Search for the cell housing the specified text and yield its [X, Y] center coordinate. 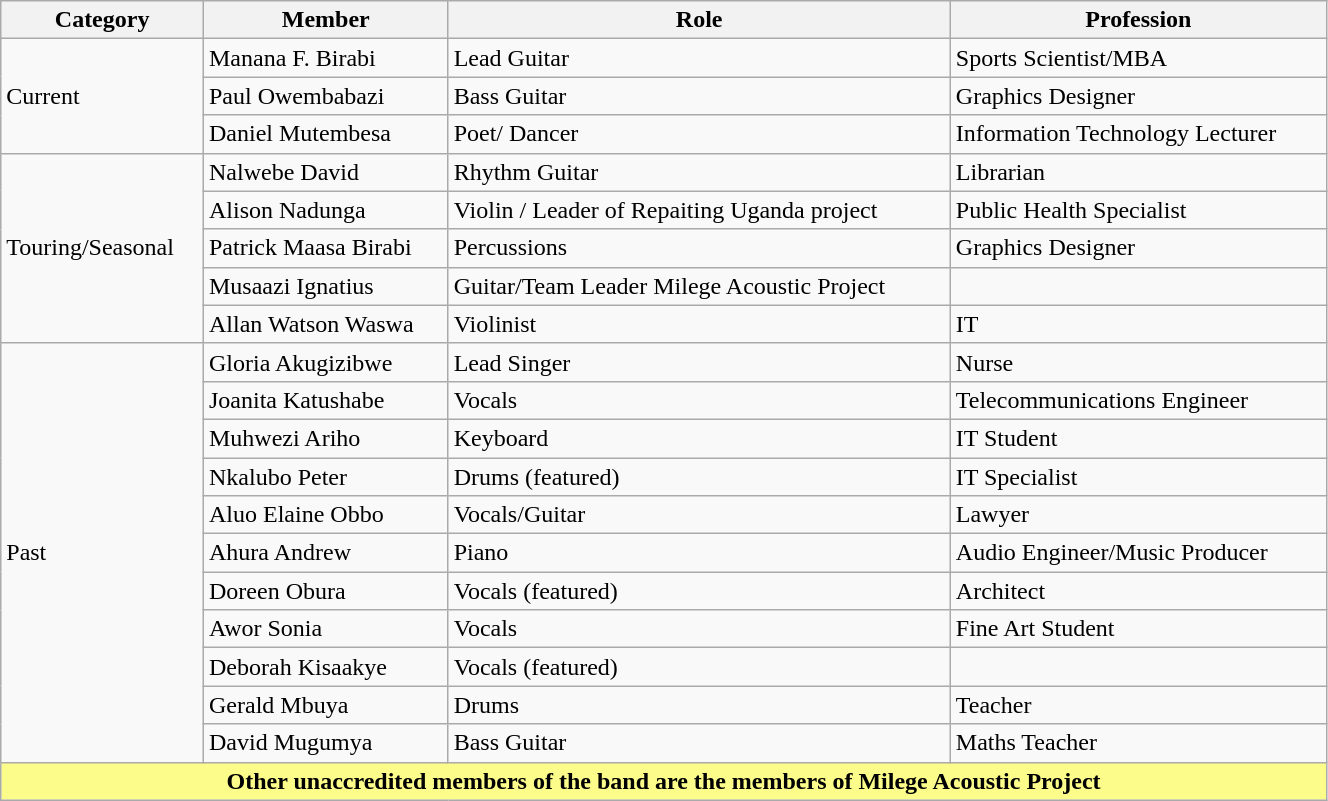
Public Health Specialist [1138, 210]
Daniel Mutembesa [326, 134]
Ahura Andrew [326, 553]
Audio Engineer/Music Producer [1138, 553]
Other unaccredited members of the band are the members of Milege Acoustic Project [664, 781]
Category [102, 20]
Lead Singer [699, 362]
Maths Teacher [1138, 743]
Nkalubo Peter [326, 477]
Nalwebe David [326, 172]
IT [1138, 324]
Architect [1138, 591]
Role [699, 20]
Deborah Kisaakye [326, 667]
Manana F. Birabi [326, 58]
Patrick Maasa Birabi [326, 248]
Percussions [699, 248]
Violinist [699, 324]
Rhythm Guitar [699, 172]
Librarian [1138, 172]
Guitar/Team Leader Milege Acoustic Project [699, 286]
Violin / Leader of Repaiting Uganda project [699, 210]
Current [102, 96]
Musaazi Ignatius [326, 286]
Poet/ Dancer [699, 134]
Doreen Obura [326, 591]
Alison Nadunga [326, 210]
Gerald Mbuya [326, 705]
Sports Scientist/MBA [1138, 58]
Drums [699, 705]
Piano [699, 553]
Allan Watson Waswa [326, 324]
Lead Guitar [699, 58]
Touring/Seasonal [102, 248]
Profession [1138, 20]
Nurse [1138, 362]
Muhwezi Ariho [326, 438]
Vocals/Guitar [699, 515]
Gloria Akugizibwe [326, 362]
Member [326, 20]
Fine Art Student [1138, 629]
Drums (featured) [699, 477]
Past [102, 552]
Keyboard [699, 438]
Aluo Elaine Obbo [326, 515]
Information Technology Lecturer [1138, 134]
Joanita Katushabe [326, 400]
Lawyer [1138, 515]
Telecommunications Engineer [1138, 400]
IT Specialist [1138, 477]
Awor Sonia [326, 629]
Paul Owembabazi [326, 96]
IT Student [1138, 438]
David Mugumya [326, 743]
Teacher [1138, 705]
